Return (x, y) of the center of cell containing provided text 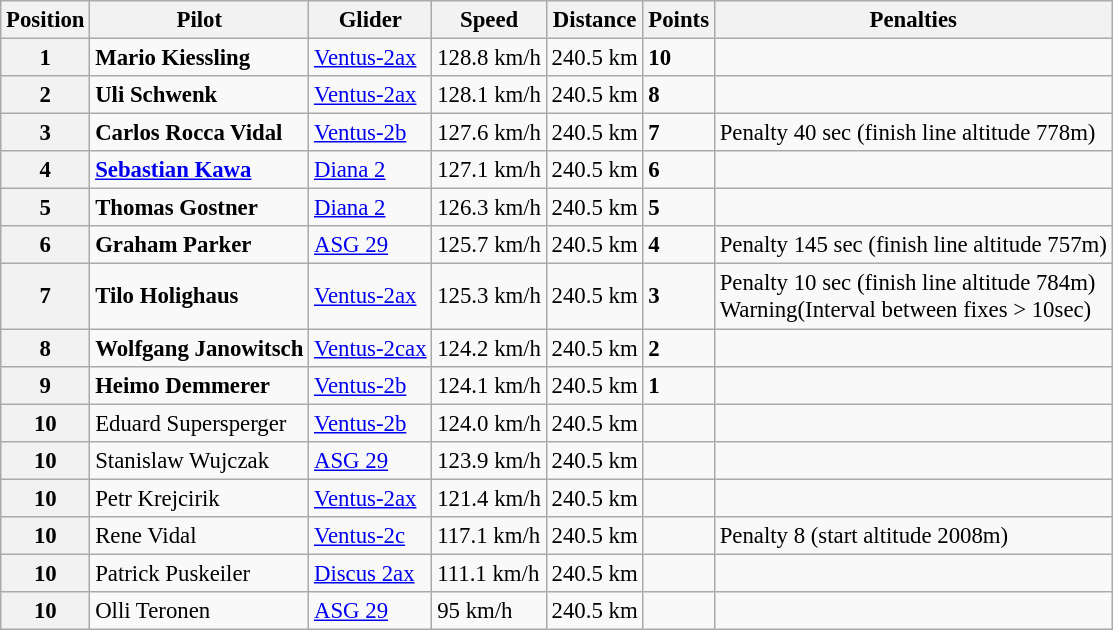
9 (46, 385)
Patrick Puskeiler (200, 573)
Glider (370, 20)
Wolfgang Janowitsch (200, 348)
Mario Kiessling (200, 58)
128.1 km/h (489, 95)
Sebastian Kawa (200, 170)
117.1 km/h (489, 536)
Rene Vidal (200, 536)
124.0 km/h (489, 423)
111.1 km/h (489, 573)
128.8 km/h (489, 58)
Stanislaw Wujczak (200, 460)
123.9 km/h (489, 460)
Penalties (913, 20)
Uli Schwenk (200, 95)
124.1 km/h (489, 385)
125.7 km/h (489, 245)
Penalty 8 (start altitude 2008m) (913, 536)
Points (678, 20)
Thomas Gostner (200, 208)
Carlos Rocca Vidal (200, 133)
Eduard Supersperger (200, 423)
Graham Parker (200, 245)
127.6 km/h (489, 133)
124.2 km/h (489, 348)
Position (46, 20)
95 km/h (489, 611)
Ventus-2c (370, 536)
Petr Krejcirik (200, 498)
Speed (489, 20)
Discus 2ax (370, 573)
Olli Teronen (200, 611)
121.4 km/h (489, 498)
Heimo Demmerer (200, 385)
Ventus-2cax (370, 348)
127.1 km/h (489, 170)
126.3 km/h (489, 208)
Penalty 10 sec (finish line altitude 784m)Warning(Interval between fixes > 10sec) (913, 296)
Tilo Holighaus (200, 296)
Distance (594, 20)
Penalty 145 sec (finish line altitude 757m) (913, 245)
Penalty 40 sec (finish line altitude 778m) (913, 133)
Pilot (200, 20)
125.3 km/h (489, 296)
